Detect which cell encompasses the target text, then output its [X, Y] center coordinate. 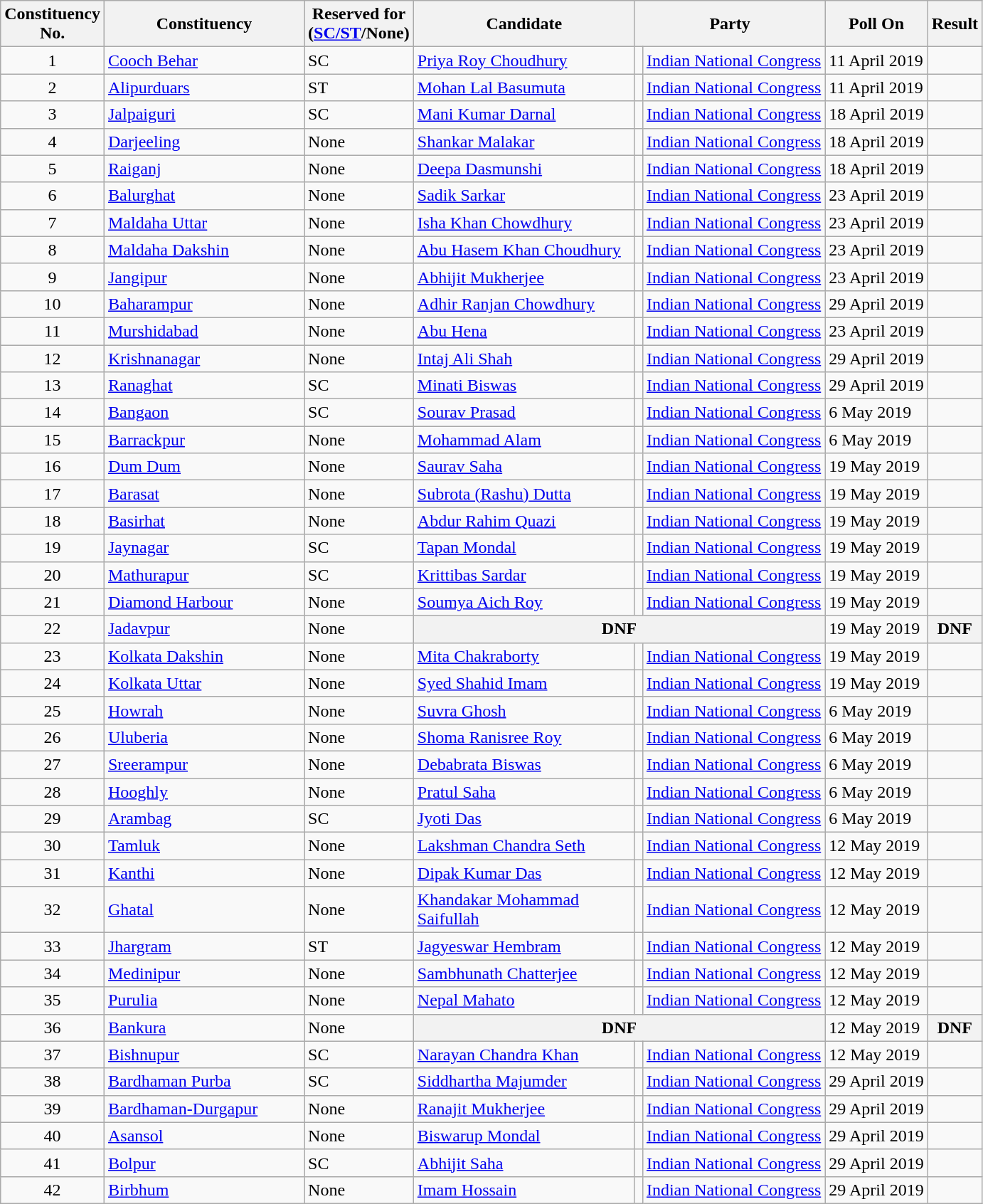
3 [53, 115]
7 [53, 223]
30 [53, 846]
Basirhat [203, 521]
Mita Chakraborty [524, 656]
Syed Shahid Imam [524, 683]
Jalpaiguri [203, 115]
Khandakar Mohammad Saifullah [524, 909]
Constituency No. [53, 24]
Poll On [876, 24]
Sourav Prasad [524, 413]
Debabrata Biswas [524, 764]
Shoma Ranisree Roy [524, 737]
11 [53, 331]
27 [53, 764]
Jangipur [203, 277]
33 [53, 946]
38 [53, 1082]
1 [53, 60]
Darjeeling [203, 142]
26 [53, 737]
34 [53, 973]
32 [53, 909]
21 [53, 602]
Tamluk [203, 846]
Ranajit Mukherjee [524, 1109]
Abhijit Mukherjee [524, 277]
Bardhaman-Durgapur [203, 1109]
Priya Roy Choudhury [524, 60]
19 [53, 548]
Abhijit Saha [524, 1163]
23 [53, 656]
40 [53, 1136]
Raiganj [203, 169]
22 [53, 629]
Constituency [203, 24]
Arambag [203, 819]
Adhir Ranjan Chowdhury [524, 304]
35 [53, 1000]
4 [53, 142]
Soumya Aich Roy [524, 602]
42 [53, 1190]
6 [53, 196]
Tapan Mondal [524, 548]
Result [955, 24]
Baharampur [203, 304]
Howrah [203, 710]
10 [53, 304]
Jadavpur [203, 629]
Biswarup Mondal [524, 1136]
Isha Khan Chowdhury [524, 223]
39 [53, 1109]
Abdur Rahim Quazi [524, 521]
37 [53, 1055]
Suvra Ghosh [524, 710]
Sambhunath Chatterjee [524, 973]
Party [730, 24]
24 [53, 683]
Kolkata Uttar [203, 683]
Jagyeswar Hembram [524, 946]
31 [53, 873]
Sreerampur [203, 764]
Birbhum [203, 1190]
Barasat [203, 494]
Bolpur [203, 1163]
Medinipur [203, 973]
Ghatal [203, 909]
Maldaha Uttar [203, 223]
Reserved for(SC/ST/None) [359, 24]
Mohammad Alam [524, 440]
Subrota (Rashu) Dutta [524, 494]
8 [53, 250]
Intaj Ali Shah [524, 358]
Nepal Mahato [524, 1000]
Kolkata Dakshin [203, 656]
Dipak Kumar Das [524, 873]
41 [53, 1163]
Balurghat [203, 196]
Ranaghat [203, 386]
Imam Hossain [524, 1190]
Narayan Chandra Khan [524, 1055]
Krishnanagar [203, 358]
Pratul Saha [524, 792]
36 [53, 1028]
Siddhartha Majumder [524, 1082]
Jhargram [203, 946]
Uluberia [203, 737]
20 [53, 575]
13 [53, 386]
Asansol [203, 1136]
Minati Biswas [524, 386]
Abu Hena [524, 331]
Bangaon [203, 413]
Purulia [203, 1000]
Barrackpur [203, 440]
Alipurduars [203, 88]
Kanthi [203, 873]
2 [53, 88]
Bankura [203, 1028]
25 [53, 710]
9 [53, 277]
Dum Dum [203, 467]
16 [53, 467]
Maldaha Dakshin [203, 250]
14 [53, 413]
Bardhaman Purba [203, 1082]
5 [53, 169]
Lakshman Chandra Seth [524, 846]
Mathurapur [203, 575]
Bishnupur [203, 1055]
Mani Kumar Darnal [524, 115]
Shankar Malakar [524, 142]
Mohan Lal Basumuta [524, 88]
Hooghly [203, 792]
17 [53, 494]
Deepa Dasmunshi [524, 169]
Abu Hasem Khan Choudhury [524, 250]
18 [53, 521]
12 [53, 358]
29 [53, 819]
Murshidabad [203, 331]
15 [53, 440]
Cooch Behar [203, 60]
Krittibas Sardar [524, 575]
Candidate [524, 24]
Diamond Harbour [203, 602]
Sadik Sarkar [524, 196]
28 [53, 792]
Jaynagar [203, 548]
Saurav Saha [524, 467]
Jyoti Das [524, 819]
